Provide the (x, y) coordinate of the cell's center where the given text is located.  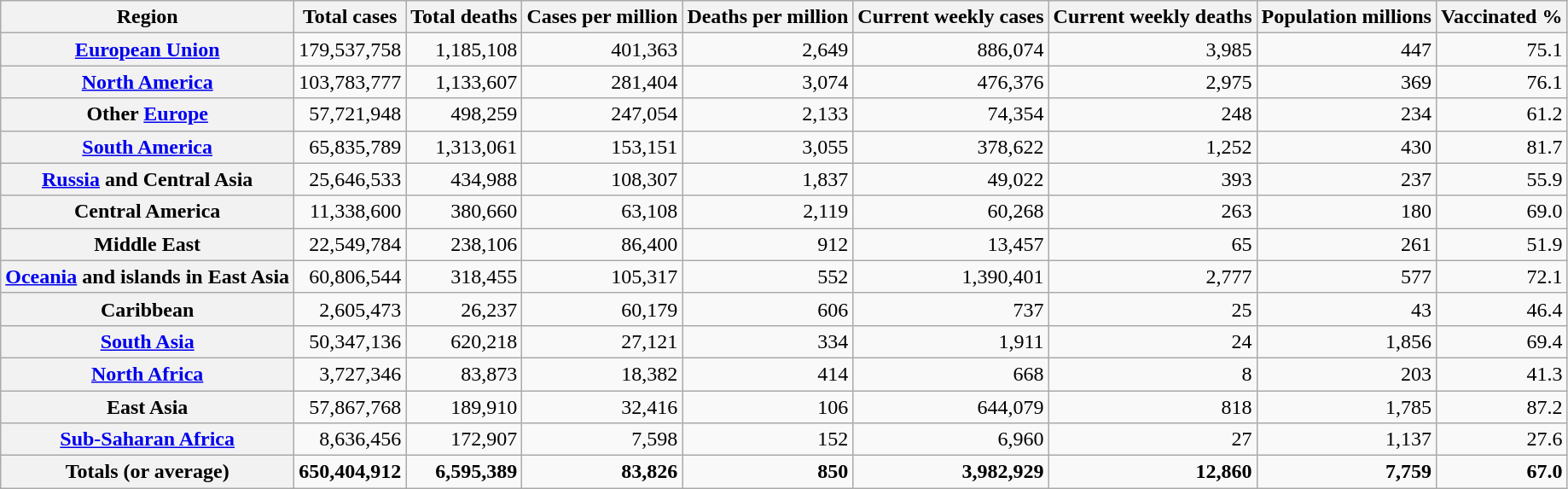
24 (1153, 341)
63,108 (602, 212)
Vaccinated % (1501, 17)
153,151 (602, 147)
61.2 (1501, 114)
476,376 (950, 82)
2,605,473 (350, 309)
2,777 (1153, 277)
72.1 (1501, 277)
414 (768, 374)
Total deaths (464, 17)
74,354 (950, 114)
552 (768, 277)
27 (1153, 440)
8,636,456 (350, 440)
620,218 (464, 341)
6,595,389 (464, 472)
180 (1346, 212)
912 (768, 244)
886,074 (950, 49)
281,404 (602, 82)
498,259 (464, 114)
3,985 (1153, 49)
South America (148, 147)
401,363 (602, 49)
378,622 (950, 147)
75.1 (1501, 49)
Middle East (148, 244)
22,549,784 (350, 244)
51.9 (1501, 244)
3,727,346 (350, 374)
Russia and Central Asia (148, 179)
18,382 (602, 374)
189,910 (464, 407)
57,867,768 (350, 407)
60,179 (602, 309)
43 (1346, 309)
105,317 (602, 277)
60,806,544 (350, 277)
380,660 (464, 212)
Cases per million (602, 17)
Oceania and islands in East Asia (148, 277)
1,252 (1153, 147)
2,975 (1153, 82)
83,873 (464, 374)
108,307 (602, 179)
1,133,607 (464, 82)
650,404,912 (350, 472)
234 (1346, 114)
737 (950, 309)
Current weekly deaths (1153, 17)
818 (1153, 407)
55.9 (1501, 179)
57,721,948 (350, 114)
7,759 (1346, 472)
87.2 (1501, 407)
1,313,061 (464, 147)
69.0 (1501, 212)
644,079 (950, 407)
1,856 (1346, 341)
65 (1153, 244)
237 (1346, 179)
152 (768, 440)
318,455 (464, 277)
25,646,533 (350, 179)
850 (768, 472)
3,055 (768, 147)
7,598 (602, 440)
1,785 (1346, 407)
Central America (148, 212)
32,416 (602, 407)
27.6 (1501, 440)
434,988 (464, 179)
8 (1153, 374)
106 (768, 407)
North Africa (148, 374)
Other Europe (148, 114)
25 (1153, 309)
430 (1346, 147)
1,837 (768, 179)
South Asia (148, 341)
3,074 (768, 82)
13,457 (950, 244)
27,121 (602, 341)
46.4 (1501, 309)
Caribbean (148, 309)
86,400 (602, 244)
393 (1153, 179)
3,982,929 (950, 472)
203 (1346, 374)
606 (768, 309)
369 (1346, 82)
2,649 (768, 49)
577 (1346, 277)
North America (148, 82)
179,537,758 (350, 49)
65,835,789 (350, 147)
26,237 (464, 309)
447 (1346, 49)
668 (950, 374)
Population millions (1346, 17)
Deaths per million (768, 17)
11,338,600 (350, 212)
248 (1153, 114)
1,390,401 (950, 277)
261 (1346, 244)
334 (768, 341)
69.4 (1501, 341)
Sub-Saharan Africa (148, 440)
1,185,108 (464, 49)
12,860 (1153, 472)
2,133 (768, 114)
Totals (or average) (148, 472)
1,137 (1346, 440)
263 (1153, 212)
67.0 (1501, 472)
European Union (148, 49)
Total cases (350, 17)
Region (148, 17)
103,783,777 (350, 82)
247,054 (602, 114)
172,907 (464, 440)
238,106 (464, 244)
6,960 (950, 440)
41.3 (1501, 374)
83,826 (602, 472)
76.1 (1501, 82)
Current weekly cases (950, 17)
East Asia (148, 407)
2,119 (768, 212)
60,268 (950, 212)
49,022 (950, 179)
50,347,136 (350, 341)
81.7 (1501, 147)
1,911 (950, 341)
